For the text-containing cell, return its midpoint in (x, y) coordinate format. 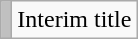
Interim title (74, 20)
